Determine the [x, y] coordinate at the center of the cell enclosing the given text.  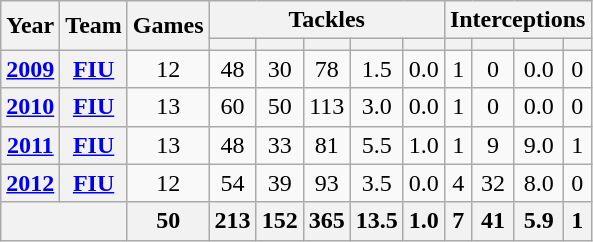
93 [326, 183]
8.0 [538, 183]
365 [326, 221]
2010 [30, 107]
81 [326, 145]
3.0 [376, 107]
13.5 [376, 221]
30 [280, 69]
2011 [30, 145]
7 [458, 221]
Tackles [326, 20]
5.9 [538, 221]
Team [94, 26]
Interceptions [518, 20]
5.5 [376, 145]
78 [326, 69]
152 [280, 221]
Year [30, 26]
2009 [30, 69]
213 [232, 221]
32 [493, 183]
39 [280, 183]
9 [493, 145]
54 [232, 183]
60 [232, 107]
2012 [30, 183]
4 [458, 183]
33 [280, 145]
1.5 [376, 69]
3.5 [376, 183]
9.0 [538, 145]
41 [493, 221]
113 [326, 107]
Games [168, 26]
